From the cell containing the given text, extract its center point as [x, y] coordinate. 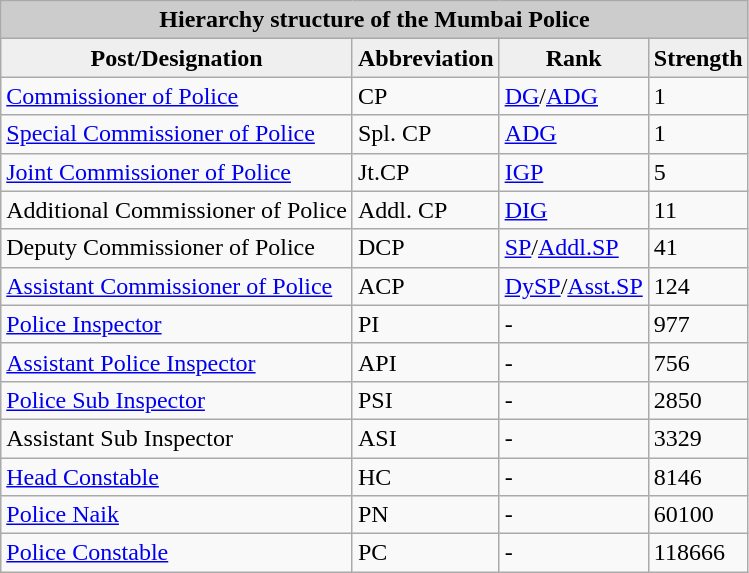
ACP [426, 286]
Police Constable [177, 553]
Assistant Sub Inspector [177, 438]
Addl. CP [426, 210]
5 [698, 172]
DG/ADG [574, 96]
Post/Designation [177, 58]
Jt.CP [426, 172]
3329 [698, 438]
Special Commissioner of Police [177, 134]
977 [698, 324]
Deputy Commissioner of Police [177, 248]
PN [426, 515]
124 [698, 286]
DIG [574, 210]
Spl. CP [426, 134]
Strength [698, 58]
Assistant Police Inspector [177, 362]
Additional Commissioner of Police [177, 210]
PSI [426, 400]
CP [426, 96]
Hierarchy structure of the Mumbai Police [374, 20]
HC [426, 477]
PI [426, 324]
DCP [426, 248]
Police Inspector [177, 324]
ASI [426, 438]
Police Naik [177, 515]
2850 [698, 400]
IGP [574, 172]
API [426, 362]
Head Constable [177, 477]
41 [698, 248]
DySP/Asst.SP [574, 286]
SP/Addl.SP [574, 248]
60100 [698, 515]
11 [698, 210]
756 [698, 362]
Commissioner of Police [177, 96]
Rank [574, 58]
8146 [698, 477]
Joint Commissioner of Police [177, 172]
118666 [698, 553]
Abbreviation [426, 58]
Police Sub Inspector [177, 400]
Assistant Commissioner of Police [177, 286]
ADG [574, 134]
PC [426, 553]
